Find where the given text appears and provide that cell's center as (X, Y) coordinate. 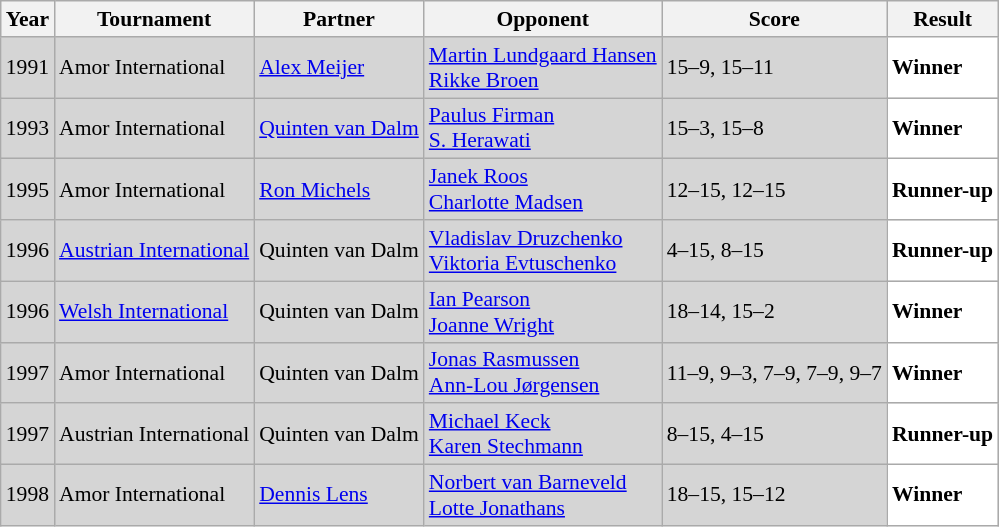
Opponent (543, 19)
Martin Lundgaard Hansen Rikke Broen (543, 68)
Jonas Rasmussen Ann-Lou Jørgensen (543, 372)
Welsh International (154, 312)
Partner (339, 19)
Ian Pearson Joanne Wright (543, 312)
Paulus Firman S. Herawati (543, 128)
Janek Roos Charlotte Madsen (543, 190)
Michael Keck Karen Stechmann (543, 434)
1993 (28, 128)
12–15, 12–15 (774, 190)
Alex Meijer (339, 68)
8–15, 4–15 (774, 434)
Score (774, 19)
1998 (28, 496)
15–3, 15–8 (774, 128)
Dennis Lens (339, 496)
Year (28, 19)
Ron Michels (339, 190)
1991 (28, 68)
Norbert van Barneveld Lotte Jonathans (543, 496)
Vladislav Druzchenko Viktoria Evtuschenko (543, 250)
1995 (28, 190)
Tournament (154, 19)
18–15, 15–12 (774, 496)
11–9, 9–3, 7–9, 7–9, 9–7 (774, 372)
4–15, 8–15 (774, 250)
Result (942, 19)
18–14, 15–2 (774, 312)
15–9, 15–11 (774, 68)
